Identify which cell holds the provided text, then report its [X, Y] central coordinate. 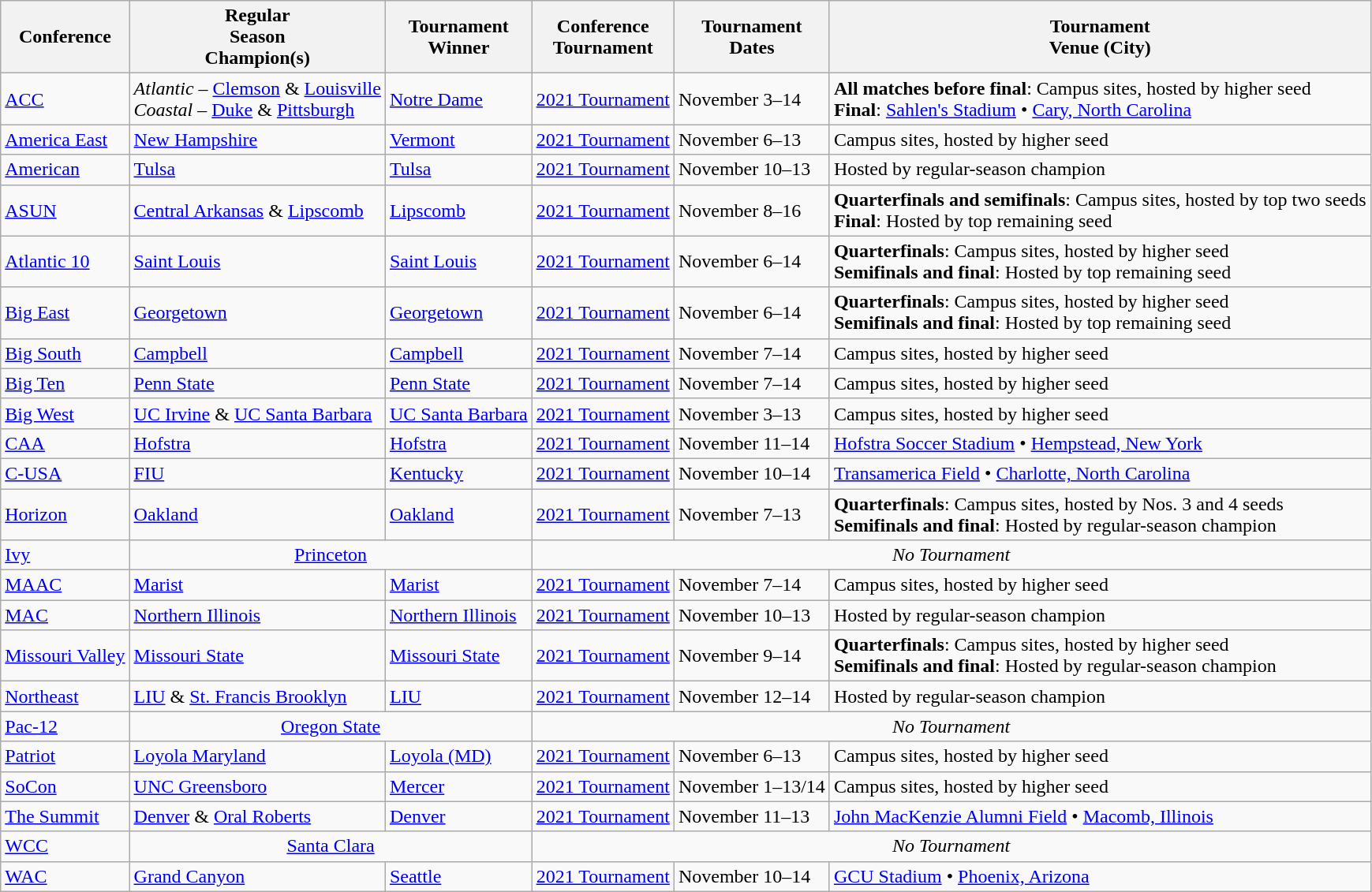
Big West [65, 413]
Mercer [458, 786]
MAAC [65, 585]
Oregon State [331, 726]
SoCon [65, 786]
Tournament Venue (City) [1100, 37]
MAC [65, 615]
Big East [65, 312]
Lipscomb [458, 210]
Pac-12 [65, 726]
Regular Season Champion(s) [257, 37]
Vermont [458, 140]
Grand Canyon [257, 876]
The Summit [65, 816]
LIU [458, 696]
November 12–14 [751, 696]
WCC [65, 846]
Quarterfinals: Campus sites, hosted by higher seedSemifinals and final: Hosted by regular-season champion [1100, 656]
UC Irvine & UC Santa Barbara [257, 413]
November 7–13 [751, 514]
Patriot [65, 756]
FIU [257, 473]
Loyola Maryland [257, 756]
November 11–13 [751, 816]
CAA [65, 443]
GCU Stadium • Phoenix, Arizona [1100, 876]
November 3–13 [751, 413]
TournamentDates [751, 37]
LIU & St. Francis Brooklyn [257, 696]
John MacKenzie Alumni Field • Macomb, Illinois [1100, 816]
Quarterfinals and semifinals: Campus sites, hosted by top two seedsFinal: Hosted by top remaining seed [1100, 210]
Ivy [65, 555]
Quarterfinals: Campus sites, hosted by Nos. 3 and 4 seedsSemifinals and final: Hosted by regular-season champion [1100, 514]
Conference Tournament [603, 37]
Big Ten [65, 383]
Santa Clara [331, 846]
Loyola (MD) [458, 756]
Big South [65, 353]
Kentucky [458, 473]
Tournament Winner [458, 37]
November 1–13/14 [751, 786]
Denver & Oral Roberts [257, 816]
Notre Dame [458, 99]
November 3–14 [751, 99]
C-USA [65, 473]
November 9–14 [751, 656]
WAC [65, 876]
Atlantic – Clemson & LouisvilleCoastal – Duke & Pittsburgh [257, 99]
Princeton [331, 555]
ASUN [65, 210]
America East [65, 140]
UC Santa Barbara [458, 413]
November 11–14 [751, 443]
All matches before final: Campus sites, hosted by higher seedFinal: Sahlen's Stadium • Cary, North Carolina [1100, 99]
November 8–16 [751, 210]
Denver [458, 816]
New Hampshire [257, 140]
Conference [65, 37]
Hofstra Soccer Stadium • Hempstead, New York [1100, 443]
Northeast [65, 696]
Atlantic 10 [65, 262]
ACC [65, 99]
Missouri Valley [65, 656]
American [65, 170]
Seattle [458, 876]
Horizon [65, 514]
Central Arkansas & Lipscomb [257, 210]
Transamerica Field • Charlotte, North Carolina [1100, 473]
UNC Greensboro [257, 786]
